From the cell containing the given text, extract its center point as [X, Y] coordinate. 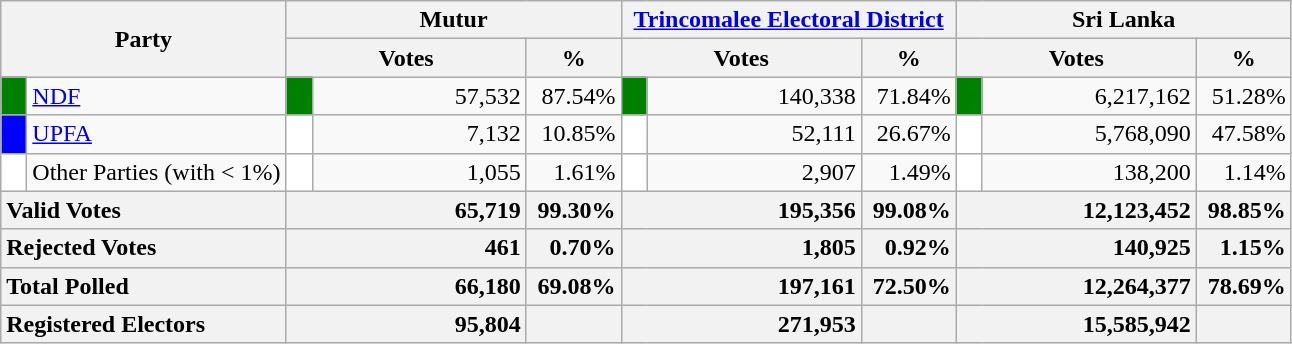
NDF [156, 96]
12,123,452 [1076, 210]
195,356 [741, 210]
2,907 [754, 172]
98.85% [1244, 210]
1.61% [574, 172]
Mutur [454, 20]
140,338 [754, 96]
69.08% [574, 286]
87.54% [574, 96]
Total Polled [144, 286]
72.50% [908, 286]
78.69% [1244, 286]
140,925 [1076, 248]
51.28% [1244, 96]
10.85% [574, 134]
Sri Lanka [1124, 20]
Trincomalee Electoral District [788, 20]
52,111 [754, 134]
Party [144, 39]
Other Parties (with < 1%) [156, 172]
UPFA [156, 134]
99.08% [908, 210]
197,161 [741, 286]
Registered Electors [144, 324]
7,132 [419, 134]
95,804 [406, 324]
Valid Votes [144, 210]
12,264,377 [1076, 286]
1.49% [908, 172]
1.15% [1244, 248]
65,719 [406, 210]
Rejected Votes [144, 248]
0.92% [908, 248]
271,953 [741, 324]
15,585,942 [1076, 324]
57,532 [419, 96]
0.70% [574, 248]
26.67% [908, 134]
5,768,090 [1089, 134]
99.30% [574, 210]
1.14% [1244, 172]
66,180 [406, 286]
138,200 [1089, 172]
71.84% [908, 96]
1,055 [419, 172]
47.58% [1244, 134]
461 [406, 248]
1,805 [741, 248]
6,217,162 [1089, 96]
